Return the (x, y) coordinate for the center point of the cell that contains the specified text.  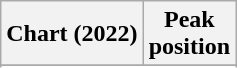
Peakposition (189, 34)
Chart (2022) (72, 34)
